Provide the (x, y) coordinate of the cell's center where the given text is located.  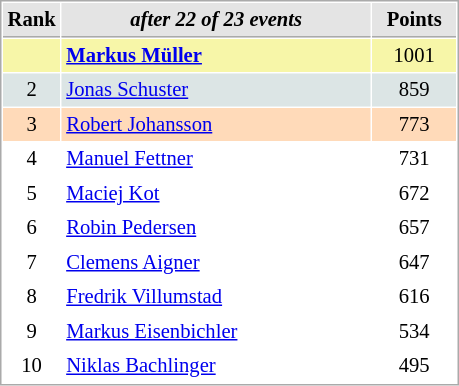
Niklas Bachlinger (216, 366)
Jonas Schuster (216, 90)
495 (414, 366)
3 (32, 124)
Markus Eisenbichler (216, 332)
after 22 of 23 events (216, 20)
657 (414, 228)
Points (414, 20)
647 (414, 262)
672 (414, 194)
Clemens Aigner (216, 262)
Robin Pedersen (216, 228)
Manuel Fettner (216, 158)
Maciej Kot (216, 194)
534 (414, 332)
859 (414, 90)
9 (32, 332)
773 (414, 124)
7 (32, 262)
8 (32, 296)
731 (414, 158)
Fredrik Villumstad (216, 296)
10 (32, 366)
Rank (32, 20)
5 (32, 194)
616 (414, 296)
4 (32, 158)
Markus Müller (216, 56)
6 (32, 228)
Robert Johansson (216, 124)
1001 (414, 56)
2 (32, 90)
